Capture the cell that displays the provided text and extract its [x, y] central coordinate. 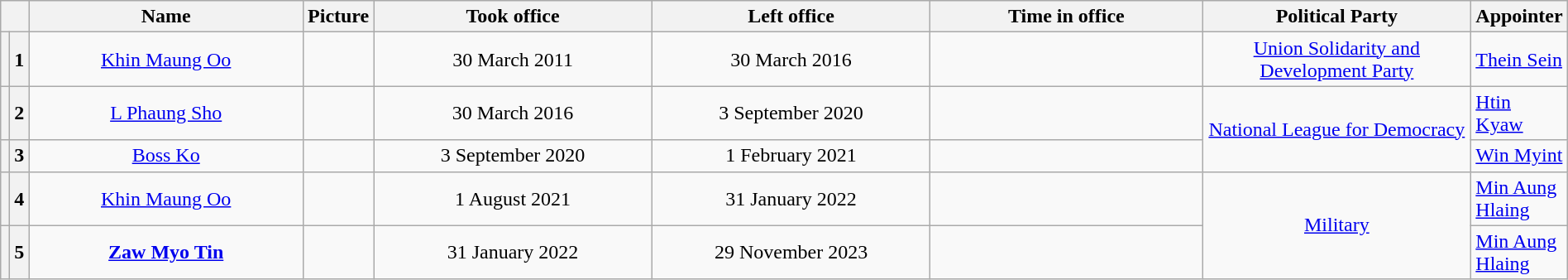
Time in office [1067, 17]
Took office [513, 17]
Thein Sein [1519, 60]
Htin Kyaw [1519, 113]
Left office [791, 17]
Union Solidarity and Development Party [1336, 60]
Boss Ko [166, 156]
1 February 2021 [791, 156]
Zaw Myo Tin [166, 252]
L Phaung Sho [166, 113]
Political Party [1336, 17]
Military [1336, 225]
National League for Democracy [1336, 129]
Appointer [1519, 17]
Win Myint [1519, 156]
2 [20, 113]
30 March 2011 [513, 60]
3 [20, 156]
1 [20, 60]
Name [166, 17]
Picture [339, 17]
29 November 2023 [791, 252]
1 August 2021 [513, 199]
5 [20, 252]
4 [20, 199]
